Search for the cell housing the specified text and yield its (x, y) center coordinate. 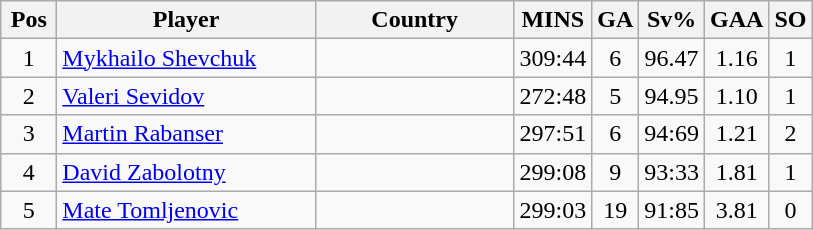
4 (29, 172)
Player (186, 20)
Sv% (672, 20)
94:69 (672, 134)
91:85 (672, 210)
1.81 (736, 172)
MINS (553, 20)
1.16 (736, 58)
SO (790, 20)
93:33 (672, 172)
Mykhailo Shevchuk (186, 58)
Country (414, 20)
94.95 (672, 96)
96.47 (672, 58)
GA (616, 20)
David Zabolotny (186, 172)
Mate Tomljenovic (186, 210)
272:48 (553, 96)
299:08 (553, 172)
19 (616, 210)
Martin Rabanser (186, 134)
297:51 (553, 134)
0 (790, 210)
Pos (29, 20)
299:03 (553, 210)
3 (29, 134)
9 (616, 172)
1.10 (736, 96)
309:44 (553, 58)
Valeri Sevidov (186, 96)
GAA (736, 20)
3.81 (736, 210)
1.21 (736, 134)
